Return (X, Y) of the center of cell containing provided text 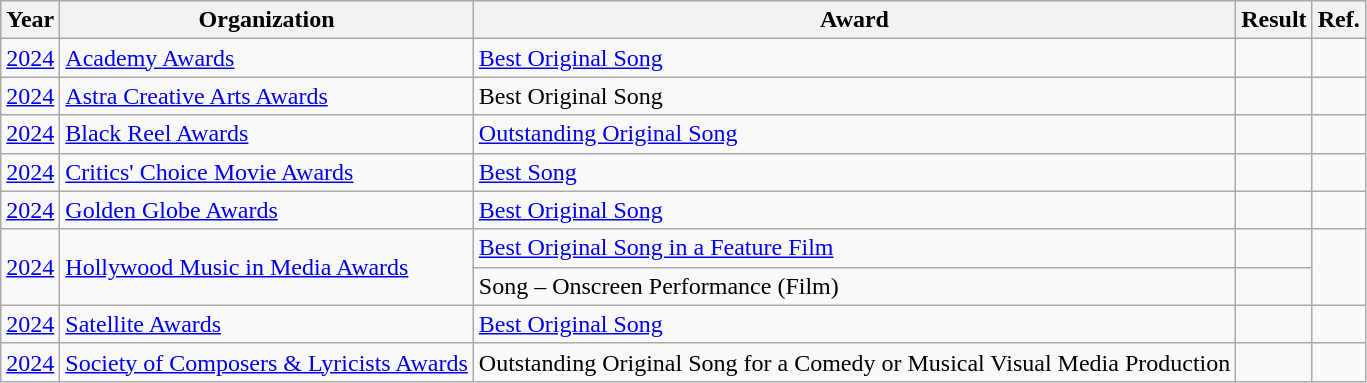
Outstanding Original Song for a Comedy or Musical Visual Media Production (854, 362)
Song – Onscreen Performance (Film) (854, 286)
Hollywood Music in Media Awards (267, 267)
Organization (267, 20)
Outstanding Original Song (854, 134)
Golden Globe Awards (267, 210)
Best Original Song in a Feature Film (854, 248)
Satellite Awards (267, 324)
Result (1274, 20)
Black Reel Awards (267, 134)
Academy Awards (267, 58)
Award (854, 20)
Critics' Choice Movie Awards (267, 172)
Year (30, 20)
Astra Creative Arts Awards (267, 96)
Best Song (854, 172)
Ref. (1338, 20)
Society of Composers & Lyricists Awards (267, 362)
